Return [x, y] of the center of cell containing provided text 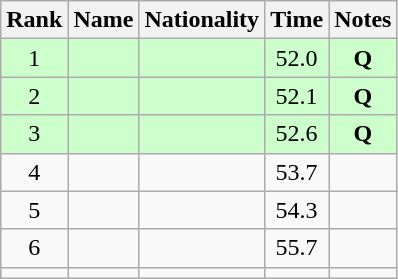
52.6 [297, 134]
Notes [363, 20]
Name [104, 20]
Nationality [202, 20]
2 [34, 96]
Rank [34, 20]
54.3 [297, 210]
Time [297, 20]
52.0 [297, 58]
4 [34, 172]
5 [34, 210]
6 [34, 248]
1 [34, 58]
52.1 [297, 96]
53.7 [297, 172]
3 [34, 134]
55.7 [297, 248]
